Identify which cell holds the provided text, then report its [X, Y] central coordinate. 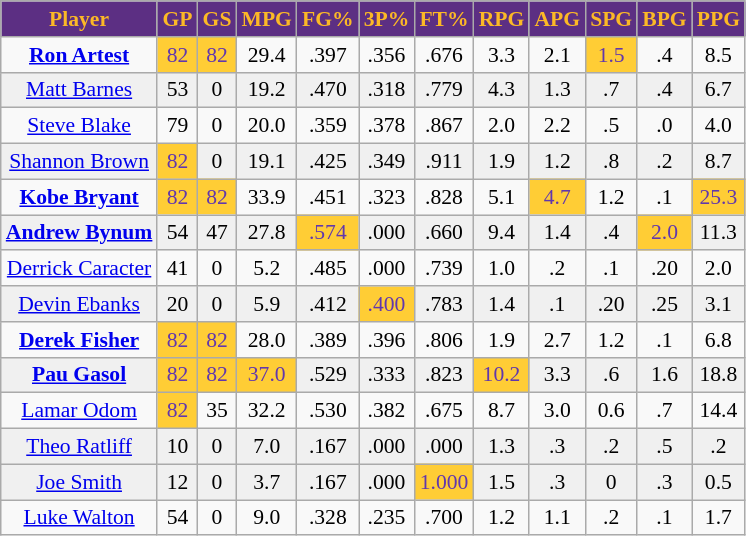
4.3 [502, 90]
.425 [328, 162]
.529 [328, 375]
Ron Artest [80, 55]
2.2 [557, 126]
0.6 [611, 411]
SPG [611, 19]
.823 [444, 375]
Luke Walton [80, 518]
3.0 [557, 411]
.382 [387, 411]
14.4 [718, 411]
Kobe Bryant [80, 197]
.400 [387, 304]
GP [177, 19]
.333 [387, 375]
.8 [611, 162]
47 [218, 233]
19.1 [266, 162]
41 [177, 269]
.356 [387, 55]
37.0 [266, 375]
4.0 [718, 126]
.675 [444, 411]
35 [218, 411]
.349 [387, 162]
12 [177, 482]
FG% [328, 19]
RPG [502, 19]
53 [177, 90]
2.7 [557, 340]
.779 [444, 90]
6.7 [718, 90]
Joe Smith [80, 482]
1.000 [444, 482]
.739 [444, 269]
8.5 [718, 55]
28.0 [266, 340]
20.0 [266, 126]
.378 [387, 126]
.397 [328, 55]
FT% [444, 19]
Player [80, 19]
Lamar Odom [80, 411]
.25 [664, 304]
3P% [387, 19]
.574 [328, 233]
0.5 [718, 482]
1.0 [502, 269]
1.1 [557, 518]
19.2 [266, 90]
PPG [718, 19]
9.0 [266, 518]
.530 [328, 411]
.451 [328, 197]
32.2 [266, 411]
4.7 [557, 197]
.700 [444, 518]
1.7 [718, 518]
Theo Ratliff [80, 447]
5.9 [266, 304]
1.6 [664, 375]
.328 [328, 518]
10 [177, 447]
20 [177, 304]
Derek Fisher [80, 340]
.828 [444, 197]
.396 [387, 340]
33.9 [266, 197]
Andrew Bynum [80, 233]
27.8 [266, 233]
Steve Blake [80, 126]
.911 [444, 162]
.867 [444, 126]
.485 [328, 269]
.359 [328, 126]
25.3 [718, 197]
.235 [387, 518]
9.4 [502, 233]
Derrick Caracter [80, 269]
2.1 [557, 55]
.412 [328, 304]
29.4 [266, 55]
6.8 [718, 340]
Devin Ebanks [80, 304]
.318 [387, 90]
7.0 [266, 447]
18.8 [718, 375]
MPG [266, 19]
.470 [328, 90]
.806 [444, 340]
Pau Gasol [80, 375]
.660 [444, 233]
10.2 [502, 375]
APG [557, 19]
BPG [664, 19]
5.1 [502, 197]
Shannon Brown [80, 162]
Matt Barnes [80, 90]
11.3 [718, 233]
3.7 [266, 482]
GS [218, 19]
.0 [664, 126]
.6 [611, 375]
5.2 [266, 269]
.323 [387, 197]
3.1 [718, 304]
.783 [444, 304]
.389 [328, 340]
79 [177, 126]
.676 [444, 55]
